Locate the cell with the specified text and output its [x, y] center coordinate. 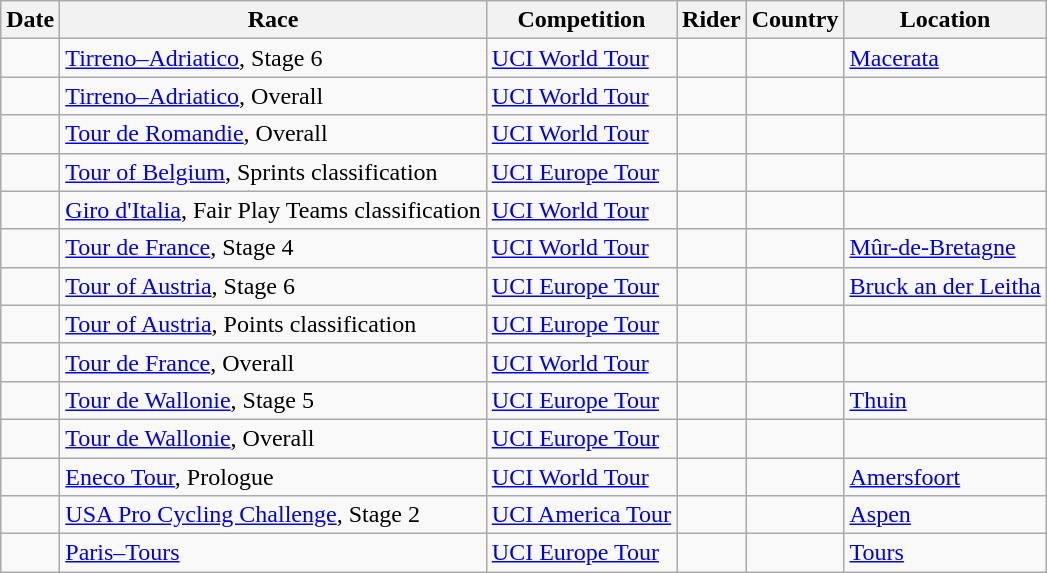
Paris–Tours [273, 553]
Eneco Tour, Prologue [273, 477]
Giro d'Italia, Fair Play Teams classification [273, 210]
Competition [581, 20]
Date [30, 20]
Rider [712, 20]
Tour de Wallonie, Overall [273, 438]
Tour of Austria, Points classification [273, 324]
USA Pro Cycling Challenge, Stage 2 [273, 515]
Location [945, 20]
Tirreno–Adriatico, Overall [273, 96]
Tours [945, 553]
Country [795, 20]
Tirreno–Adriatico, Stage 6 [273, 58]
Tour de Romandie, Overall [273, 134]
Tour of Austria, Stage 6 [273, 286]
Race [273, 20]
Tour de France, Stage 4 [273, 248]
Tour of Belgium, Sprints classification [273, 172]
Aspen [945, 515]
Amersfoort [945, 477]
Tour de France, Overall [273, 362]
Thuin [945, 400]
Bruck an der Leitha [945, 286]
Tour de Wallonie, Stage 5 [273, 400]
Mûr-de-Bretagne [945, 248]
UCI America Tour [581, 515]
Macerata [945, 58]
